Locate the cell with the specified text and output its [X, Y] center coordinate. 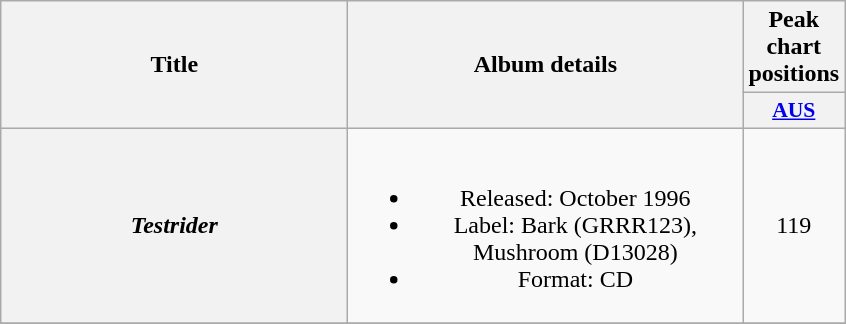
Released: October 1996Label: Bark (GRRR123), Mushroom (D13028)Format: CD [546, 225]
Album details [546, 65]
Title [174, 65]
119 [794, 225]
Peak chart positions [794, 47]
AUS [794, 111]
Testrider [174, 225]
